From the cell containing the given text, extract its center point as [X, Y] coordinate. 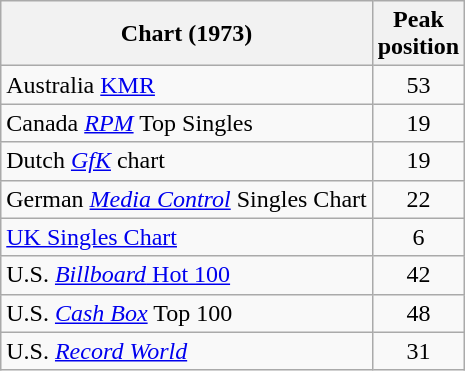
6 [418, 237]
Canada RPM Top Singles [186, 123]
Australia KMR [186, 85]
U.S. Cash Box Top 100 [186, 313]
53 [418, 85]
42 [418, 275]
22 [418, 199]
Dutch GfK chart [186, 161]
UK Singles Chart [186, 237]
31 [418, 351]
Peakposition [418, 34]
48 [418, 313]
Chart (1973) [186, 34]
U.S. Billboard Hot 100 [186, 275]
German Media Control Singles Chart [186, 199]
U.S. Record World [186, 351]
